Identify which cell holds the provided text, then report its (X, Y) central coordinate. 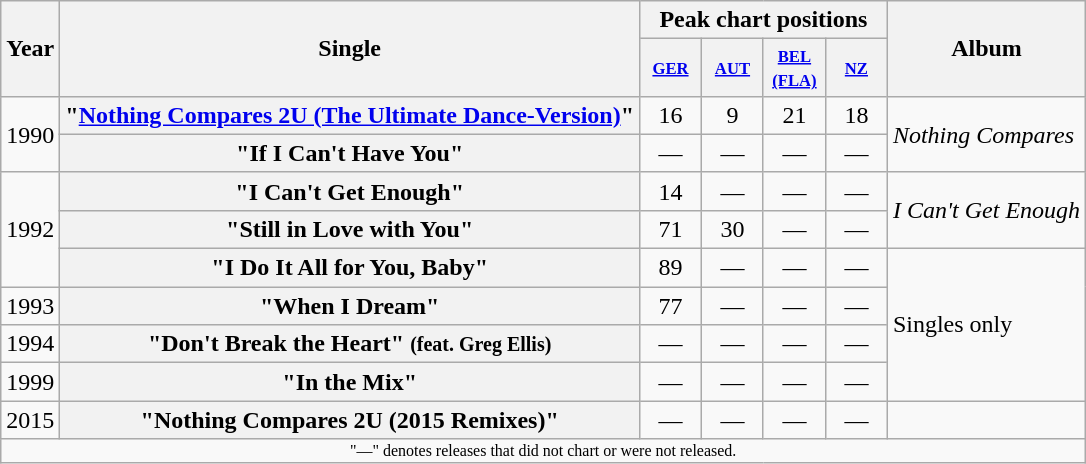
NZ (856, 68)
9 (732, 115)
Nothing Compares (986, 134)
77 (671, 306)
16 (671, 115)
1990 (30, 134)
"When I Dream" (350, 306)
"I Do It All for You, Baby" (350, 268)
1999 (30, 382)
18 (856, 115)
"I Can't Get Enough" (350, 191)
"Nothing Compares 2U (2015 Remixes)" (350, 420)
"—" denotes releases that did not chart or were not released. (544, 451)
21 (794, 115)
71 (671, 229)
30 (732, 229)
89 (671, 268)
1992 (30, 229)
I Can't Get Enough (986, 210)
"Still in Love with You" (350, 229)
1994 (30, 344)
BEL(FLA) (794, 68)
"Nothing Compares 2U (The Ultimate Dance-Version)" (350, 115)
AUT (732, 68)
14 (671, 191)
"In the Mix" (350, 382)
"Don't Break the Heart" (feat. Greg Ellis) (350, 344)
Album (986, 49)
1993 (30, 306)
GER (671, 68)
"If I Can't Have You" (350, 153)
Peak chart positions (764, 20)
Singles only (986, 325)
2015 (30, 420)
Year (30, 49)
Single (350, 49)
